For the text-containing cell, return its midpoint in (x, y) coordinate format. 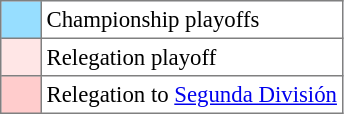
Championship playoffs (192, 20)
Relegation to Segunda División (192, 95)
Relegation playoff (192, 57)
